Return the [x, y] coordinate for the center point of the cell that contains the specified text.  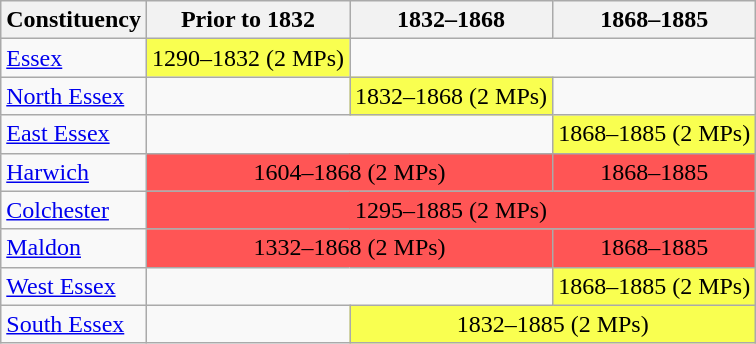
Maldon [74, 248]
1832–1868 [452, 20]
Essex [74, 58]
Constituency [74, 20]
Prior to 1832 [248, 20]
Harwich [74, 172]
1832–1885 (2 MPs) [553, 324]
West Essex [74, 286]
1290–1832 (2 MPs) [248, 58]
North Essex [74, 96]
Colchester [74, 210]
1295–1885 (2 MPs) [450, 210]
1832–1868 (2 MPs) [452, 96]
East Essex [74, 134]
1332–1868 (2 MPs) [349, 248]
South Essex [74, 324]
1604–1868 (2 MPs) [349, 172]
